Scan for the cell matching the given text and deliver its (x, y) coordinate at center. 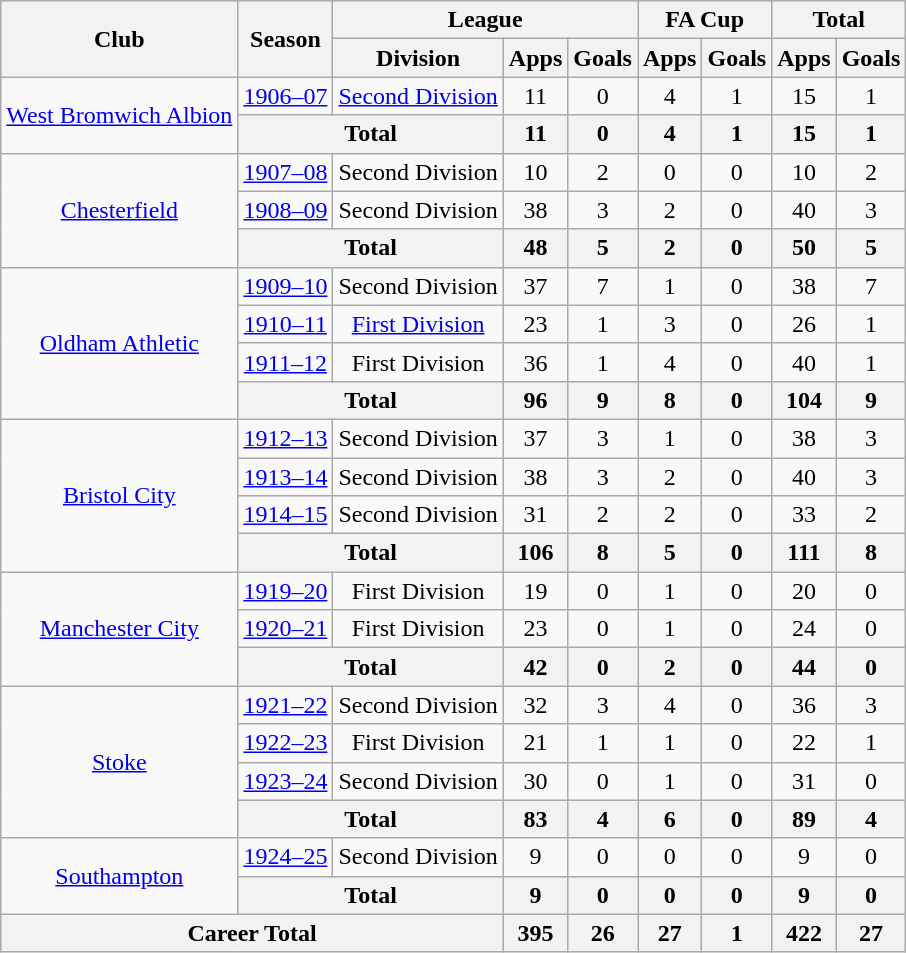
Club (120, 39)
21 (535, 743)
Division (418, 58)
6 (670, 819)
1924–25 (286, 857)
1911–12 (286, 362)
League (486, 20)
422 (804, 933)
20 (804, 591)
111 (804, 553)
1909–10 (286, 286)
1913–14 (286, 477)
Career Total (252, 933)
1922–23 (286, 743)
104 (804, 400)
1921–22 (286, 705)
1907–08 (286, 172)
89 (804, 819)
106 (535, 553)
Bristol City (120, 495)
50 (804, 248)
48 (535, 248)
395 (535, 933)
30 (535, 781)
Season (286, 39)
42 (535, 667)
Oldham Athletic (120, 343)
19 (535, 591)
1920–21 (286, 629)
33 (804, 515)
1923–24 (286, 781)
96 (535, 400)
Stoke (120, 762)
1906–07 (286, 96)
32 (535, 705)
FA Cup (705, 20)
1914–15 (286, 515)
Southampton (120, 876)
83 (535, 819)
22 (804, 743)
Chesterfield (120, 210)
44 (804, 667)
24 (804, 629)
1908–09 (286, 210)
1910–11 (286, 324)
West Bromwich Albion (120, 115)
Manchester City (120, 629)
1912–13 (286, 438)
1919–20 (286, 591)
